From the cell containing the given text, extract its center point as [x, y] coordinate. 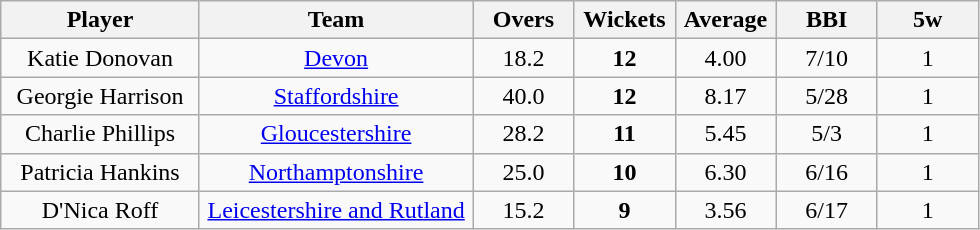
Player [100, 20]
Devon [336, 58]
Gloucestershire [336, 134]
8.17 [726, 96]
D'Nica Roff [100, 210]
9 [624, 210]
Team [336, 20]
6/17 [826, 210]
25.0 [524, 172]
5/3 [826, 134]
Northamptonshire [336, 172]
Patricia Hankins [100, 172]
7/10 [826, 58]
10 [624, 172]
Staffordshire [336, 96]
11 [624, 134]
Overs [524, 20]
28.2 [524, 134]
Katie Donovan [100, 58]
Leicestershire and Rutland [336, 210]
5/28 [826, 96]
Average [726, 20]
Georgie Harrison [100, 96]
15.2 [524, 210]
6/16 [826, 172]
5w [928, 20]
40.0 [524, 96]
6.30 [726, 172]
4.00 [726, 58]
3.56 [726, 210]
18.2 [524, 58]
BBI [826, 20]
Wickets [624, 20]
Charlie Phillips [100, 134]
5.45 [726, 134]
